Provide the [X, Y] coordinate of the cell's center where the given text is located.  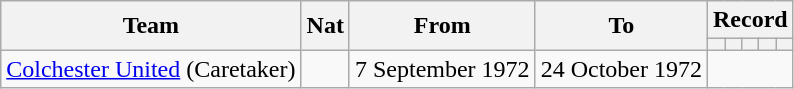
24 October 1972 [621, 69]
Record [750, 20]
7 September 1972 [442, 69]
Colchester United (Caretaker) [151, 69]
Team [151, 26]
To [621, 26]
From [442, 26]
Nat [325, 26]
